Extract the (x, y) coordinate from the center of the cell holding the provided text.  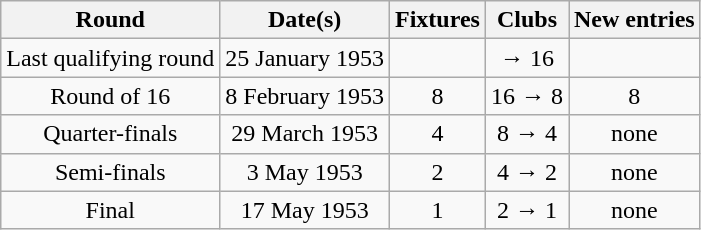
Round of 16 (110, 96)
8 February 1953 (305, 96)
Semi-finals (110, 172)
29 March 1953 (305, 134)
16 → 8 (526, 96)
Fixtures (437, 20)
Final (110, 210)
New entries (634, 20)
Round (110, 20)
4 (437, 134)
→ 16 (526, 58)
Quarter-finals (110, 134)
Last qualifying round (110, 58)
17 May 1953 (305, 210)
2 (437, 172)
8 → 4 (526, 134)
Clubs (526, 20)
25 January 1953 (305, 58)
Date(s) (305, 20)
1 (437, 210)
4 → 2 (526, 172)
3 May 1953 (305, 172)
2 → 1 (526, 210)
